Scan for the cell matching the given text and deliver its (x, y) coordinate at center. 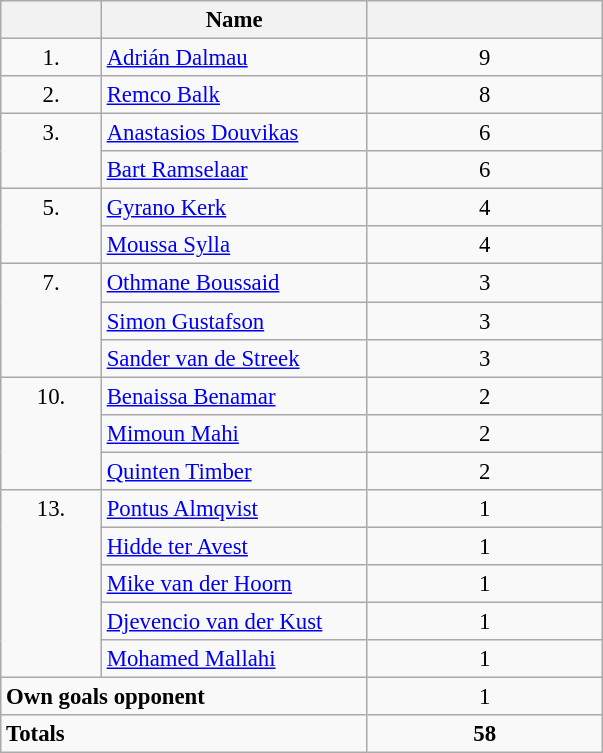
Adrián Dalmau (234, 58)
13. (52, 584)
Bart Ramselaar (234, 170)
Sander van de Streek (234, 358)
10. (52, 434)
Othmane Boussaid (234, 283)
5. (52, 226)
Benaissa Benamar (234, 396)
Remco Balk (234, 95)
Quinten Timber (234, 471)
58 (485, 734)
9 (485, 58)
Mohamed Mallahi (234, 659)
8 (485, 95)
Hidde ter Avest (234, 546)
Name (234, 20)
Djevencio van der Kust (234, 621)
Totals (184, 734)
Mimoun Mahi (234, 433)
Gyrano Kerk (234, 208)
Moussa Sylla (234, 245)
7. (52, 320)
Simon Gustafson (234, 321)
Own goals opponent (184, 697)
Mike van der Hoorn (234, 584)
1. (52, 58)
Anastasios Douvikas (234, 133)
2. (52, 95)
Pontus Almqvist (234, 509)
3. (52, 152)
